Return the (x, y) coordinate for the center point of the cell that contains the specified text.  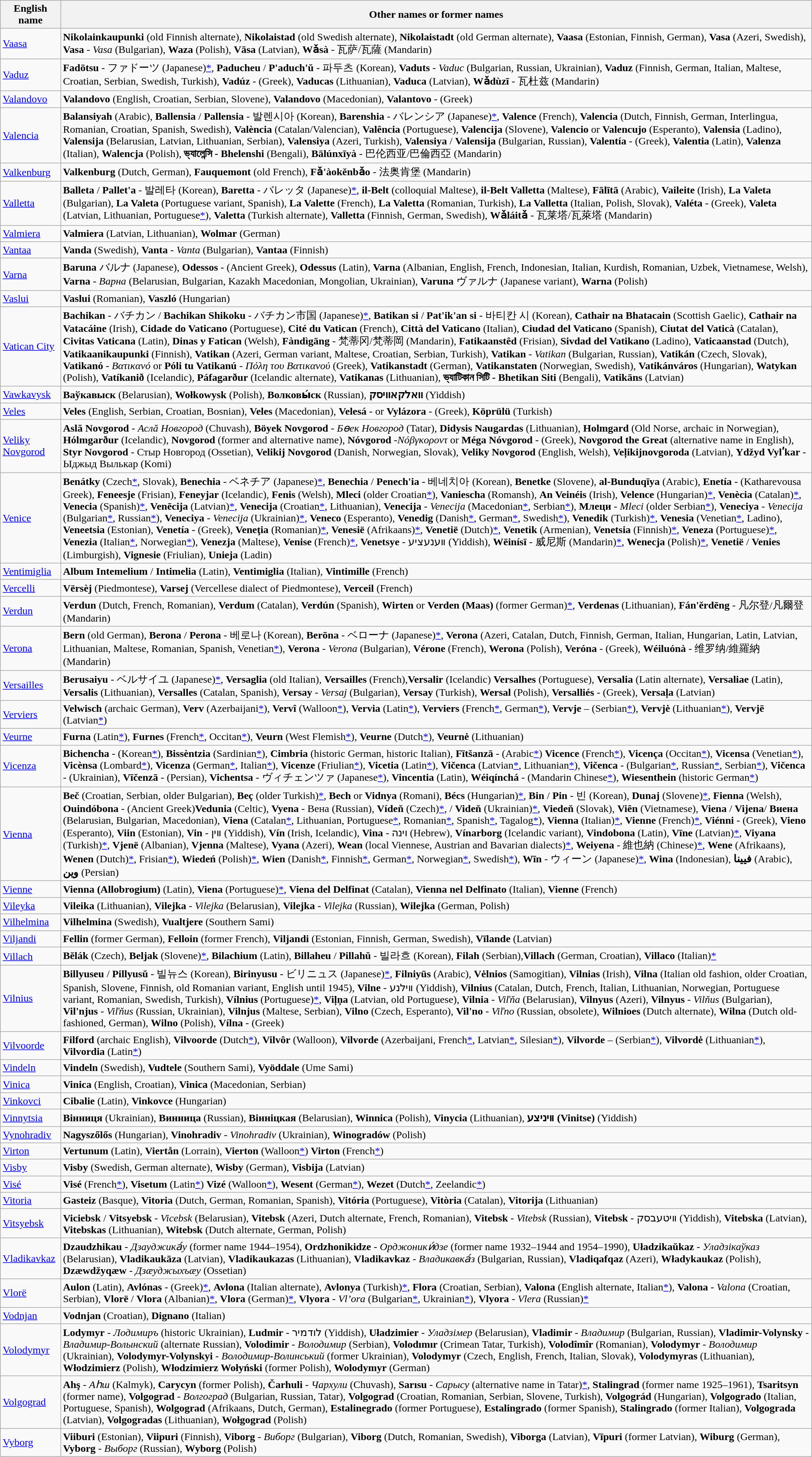
Vinkovci (30, 1101)
Volodymyr (30, 1350)
Valandovo (30, 99)
Vilnius (30, 999)
Viljandi (30, 939)
Versailles (30, 685)
Album Intemelium / Intimelia (Latin), Ventimiglia (Italian), Vintimille (French) (436, 571)
Villach (30, 956)
Furna (Latin*), Furnes (French*, Occitan*), Veurn (West Flemish*), Veurne (Dutch*), Veurnė (Lithuanian) (436, 737)
Vilhelmina (Swedish), Vualtjere (Southern Sami) (436, 922)
Vindeln (30, 1068)
Nagyszőlős (Hungarian), Vinohradiv - Vinohradiv (Ukrainian), Winogradów (Polish) (436, 1134)
Fellin (former German), Felloin (former French), Viljandi (Estonian, Finnish, German, Swedish), Vīlande (Latvian) (436, 939)
Cibalie (Latin), Vinkovce (Hungarian) (436, 1101)
Vodnjan (30, 1316)
English name (30, 15)
Vertunum (Latin), Viertån (Lorrain), Vierton (Walloon*) Virton (French*) (436, 1151)
Visé (30, 1184)
Gasteiz (Basque), Vitoria (Dutch, German, Romanian, Spanish), Vitória (Portuguese), Vitòria (Catalan), Vitorija (Lithuanian) (436, 1201)
Vodnjan (Croatian), Dignano (Italian) (436, 1316)
Visé (French*), Visetum (Latin*) Vizé (Walloon*), Wesent (German*), Wezet (Dutch*, Zeelandic*) (436, 1184)
Vienna (Allobrogium) (Latin), Viena (Portuguese)*, Viena del Delfinat (Catalan), Vienna nel Delfinato (Italian), Vienne (French) (436, 889)
Vindeln (Swedish), Vudtele (Southern Sami), Vyöddale (Ume Sami) (436, 1068)
Valkenburg (30, 173)
Vileyka (30, 906)
Vaduz (30, 75)
Valletta (30, 203)
Virton (30, 1151)
Verviers (30, 715)
Ваўкавыск (Belarusian), Wołkowysk (Polish), Волковы́ск (Russian), וואלקאוויסק (Yiddish) (436, 395)
Vanda (Swedish), Vanta - Vanta (Bulgarian), Vantaa (Finnish) (436, 250)
Vawkavysk (30, 395)
Valmiera (30, 233)
Vladikavkaz (30, 1258)
Valandovo (English, Croatian, Serbian, Slovene), Valandovo (Macedonian), Valantovo - (Greek) (436, 99)
Vyborg (30, 1443)
Vaslui (30, 298)
Vilvoorde (30, 1045)
Veliky Novgorod (30, 446)
Volgograd (30, 1402)
Vynohradiv (30, 1134)
Vienna (30, 834)
Ventimiglia (30, 571)
Vitoria (30, 1201)
Veles (30, 411)
Visby (30, 1168)
Vërsèj (Piedmontese), Varsej (Vercellese dialect of Piedmontese), Verceil (French) (436, 588)
Vantaa (30, 250)
Veles (English, Serbian, Croatian, Bosnian), Veles (Macedonian), Velesá - or Vylázora - (Greek), Köprülü (Turkish) (436, 411)
Vitsyebsk (30, 1223)
Veurne (30, 737)
Valkenburg (Dutch, German), Fauquemont (old French), Fǎ'àokěnbǎo - 法奥肯堡 (Mandarin) (436, 173)
Visby (Swedish, German alternate), Wisby (German), Visbija (Latvian) (436, 1168)
Vlorë (30, 1293)
Vercelli (30, 588)
Vinnytsia (30, 1118)
Vicenza (30, 766)
Valencia (30, 135)
Vatican City (30, 346)
Other names or former names (436, 15)
Verdun (30, 611)
Vaasa (30, 44)
Varna (30, 274)
Valmiera (Latvian, Lithuanian), Wolmar (German) (436, 233)
Vinica (30, 1084)
Вінниця (Ukrainian), Винница (Russian), Вінніцкая (Belarusian), Winnica (Polish), Vinycia (Lithuanian), װיניצע (Vinitse) (Yiddish) (436, 1118)
Verona (30, 648)
Vinica (English, Croatian), Vinica (Macedonian, Serbian) (436, 1084)
Venice (30, 518)
Vileika (Lithuanian), Vilejka - Vilejka (Belarusian), Vilejka - Vilejka (Russian), Wilejka (German, Polish) (436, 906)
Vaslui (Romanian), Vaszló (Hungarian) (436, 298)
Vilhelmina (30, 922)
Vienne (30, 889)
